Output the [x, y] coordinate of the center of the cell containing the given text.  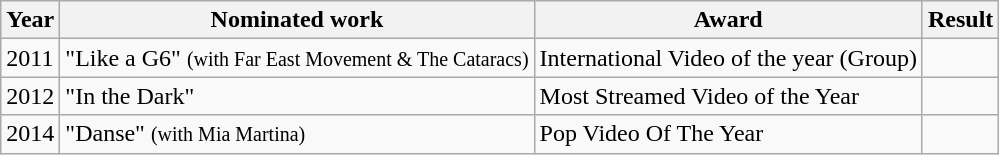
2011 [30, 58]
International Video of the year (Group) [728, 58]
Pop Video Of The Year [728, 134]
"Danse" (with Mia Martina) [297, 134]
"In the Dark" [297, 96]
2012 [30, 96]
Year [30, 20]
Most Streamed Video of the Year [728, 96]
Award [728, 20]
"Like a G6" (with Far East Movement & The Cataracs) [297, 58]
Result [960, 20]
2014 [30, 134]
Nominated work [297, 20]
